Capture the cell that displays the provided text and extract its [x, y] central coordinate. 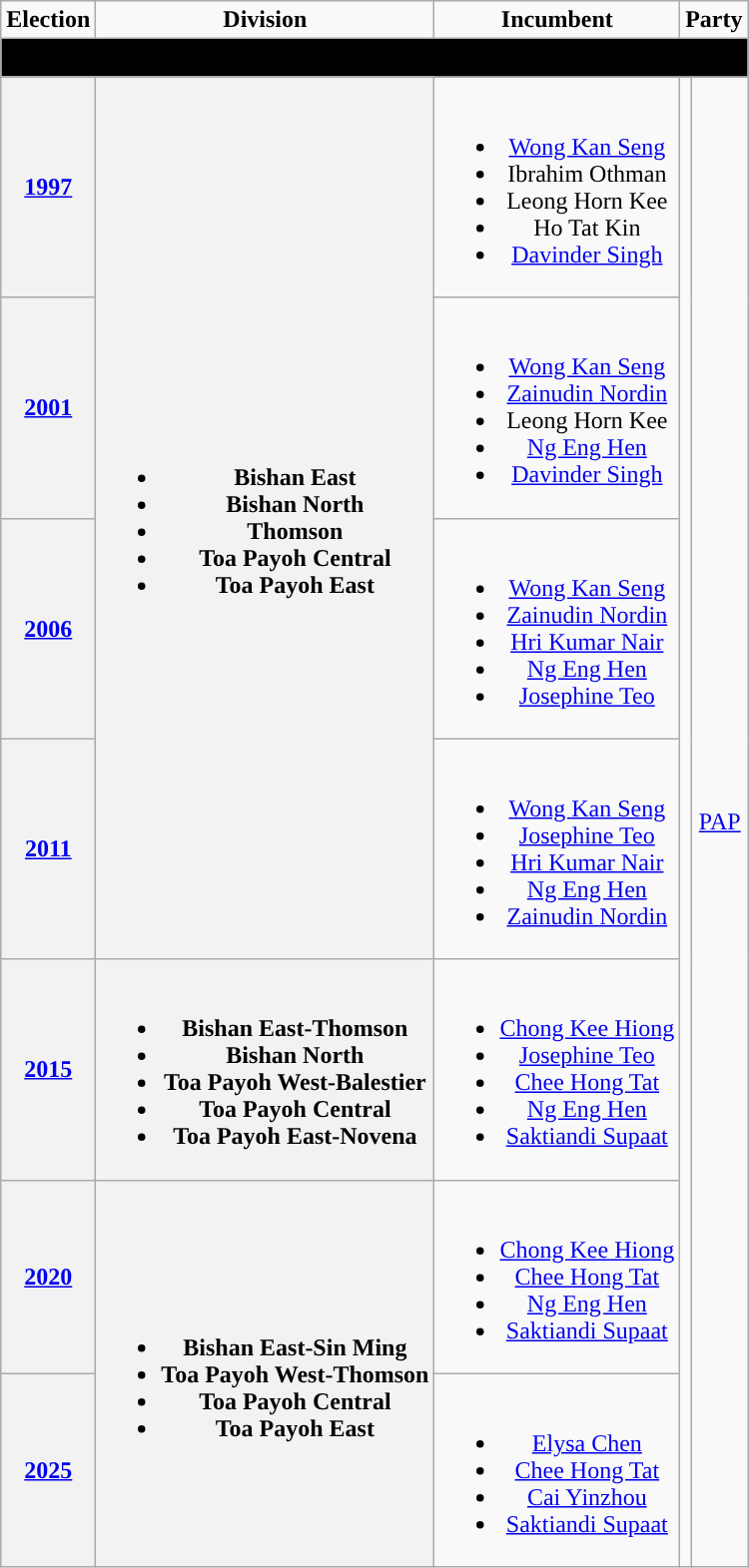
Division [266, 20]
Elysa ChenChee Hong TatCai YinzhouSaktiandi Supaat [557, 1470]
2025 [48, 1470]
Wong Kan SengJosephine TeoHri Kumar NairNg Eng HenZainudin Nordin [557, 848]
PAP [719, 822]
Chong Kee HiongJosephine TeoChee Hong TatNg Eng HenSaktiandi Supaat [557, 1070]
Wong Kan SengZainudin NordinHri Kumar NairNg Eng HenJosephine Teo [557, 629]
Incumbent [557, 20]
2011 [48, 848]
1997 [48, 188]
Election [48, 20]
Formation [374, 58]
Bishan East-Sin MingToa Payoh West-ThomsonToa Payoh CentralToa Payoh East [266, 1373]
2006 [48, 629]
Chong Kee HiongChee Hong TatNg Eng HenSaktiandi Supaat [557, 1277]
Wong Kan SengZainudin NordinLeong Horn KeeNg Eng HenDavinder Singh [557, 407]
Party [714, 20]
2020 [48, 1277]
2001 [48, 407]
2015 [48, 1070]
Bishan EastBishan NorthThomsonToa Payoh CentralToa Payoh East [266, 518]
Bishan East-ThomsonBishan NorthToa Payoh West-BalestierToa Payoh CentralToa Payoh East-Novena [266, 1070]
Wong Kan SengIbrahim OthmanLeong Horn KeeHo Tat KinDavinder Singh [557, 188]
